Find where the given text appears and provide that cell's center as (X, Y) coordinate. 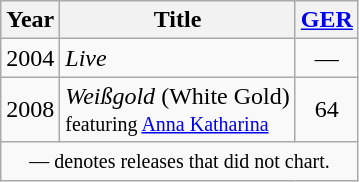
Weißgold (White Gold)featuring Anna Katharina (178, 110)
Year (30, 20)
GER (326, 20)
2004 (30, 58)
Title (178, 20)
2008 (30, 110)
64 (326, 110)
— (326, 58)
Live (178, 58)
— denotes releases that did not chart. (180, 161)
